Output the [x, y] coordinate of the center of the cell containing the given text.  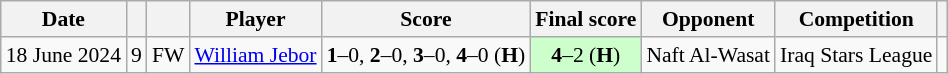
Score [426, 19]
9 [136, 55]
Competition [856, 19]
Date [64, 19]
18 June 2024 [64, 55]
Player [255, 19]
Final score [586, 19]
Naft Al-Wasat [708, 55]
Opponent [708, 19]
Iraq Stars League [856, 55]
William Jebor [255, 55]
4–2 (H) [586, 55]
1–0, 2–0, 3–0, 4–0 (H) [426, 55]
FW [168, 55]
